Detect which cell encompasses the target text, then output its [x, y] center coordinate. 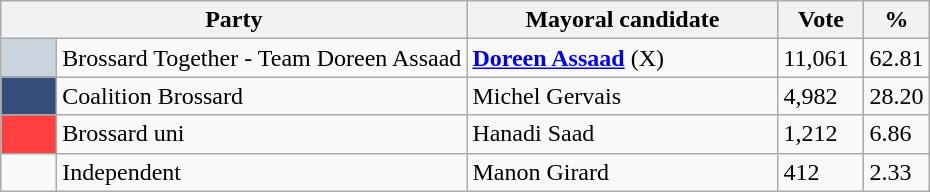
Coalition Brossard [262, 96]
4,982 [821, 96]
11,061 [821, 58]
Brossard Together - Team Doreen Assaad [262, 58]
Manon Girard [622, 172]
Party [234, 20]
28.20 [896, 96]
6.86 [896, 134]
Brossard uni [262, 134]
Mayoral candidate [622, 20]
1,212 [821, 134]
Hanadi Saad [622, 134]
Independent [262, 172]
Doreen Assaad (X) [622, 58]
412 [821, 172]
2.33 [896, 172]
Vote [821, 20]
Michel Gervais [622, 96]
% [896, 20]
62.81 [896, 58]
